Find where the given text appears and provide that cell's center as [X, Y] coordinate. 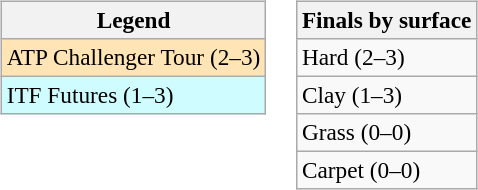
Clay (1–3) [387, 95]
Finals by surface [387, 20]
Carpet (0–0) [387, 171]
Legend [133, 20]
ATP Challenger Tour (2–3) [133, 57]
Hard (2–3) [387, 57]
ITF Futures (1–3) [133, 95]
Grass (0–0) [387, 133]
